Find where the given text appears and provide that cell's center as (x, y) coordinate. 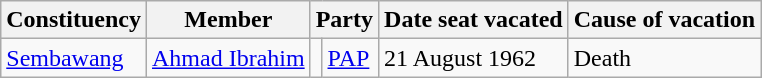
Sembawang (74, 58)
21 August 1962 (474, 58)
Member (228, 20)
Date seat vacated (474, 20)
Cause of vacation (664, 20)
Ahmad Ibrahim (228, 58)
Party (344, 20)
Death (664, 58)
Constituency (74, 20)
PAP (350, 58)
